Output the (X, Y) coordinate of the center of the cell containing the given text.  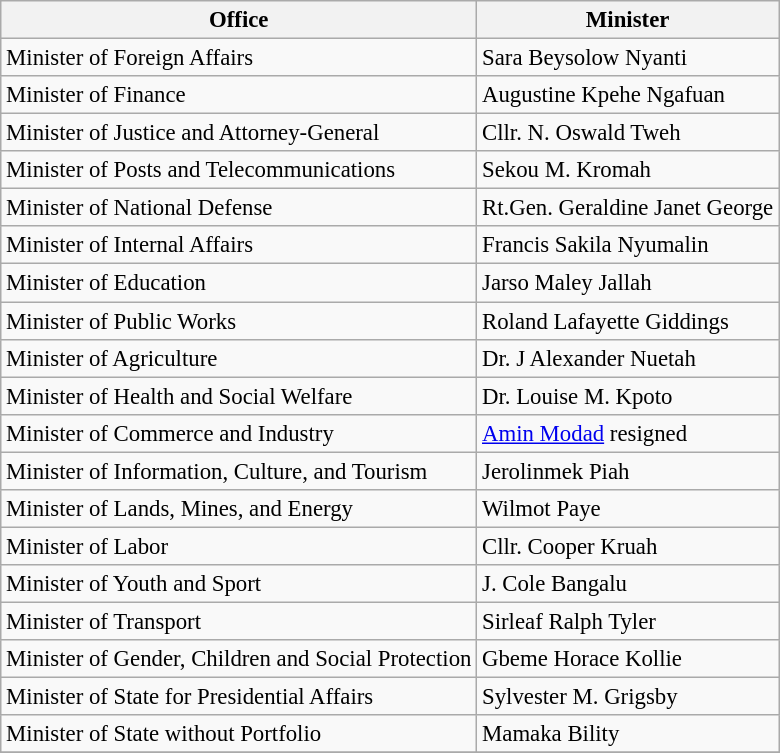
Jarso Maley Jallah (628, 283)
Gbeme Horace Kollie (628, 659)
Minister of Commerce and Industry (239, 433)
Minister of Youth and Sport (239, 584)
Minister of National Defense (239, 208)
Minister of Justice and Attorney-General (239, 133)
Minister of Internal Affairs (239, 245)
Francis Sakila Nyumalin (628, 245)
Minister of Gender, Children and Social Protection (239, 659)
Minister of Foreign Affairs (239, 58)
Wilmot Paye (628, 509)
Minister of Public Works (239, 321)
Sirleaf Ralph Tyler (628, 621)
J. Cole Bangalu (628, 584)
Minister of Education (239, 283)
Minister of Posts and Telecommunications (239, 170)
Dr. J Alexander Nuetah (628, 358)
Minister of Health and Social Welfare (239, 396)
Minister of State without Portfolio (239, 734)
Dr. Louise M. Kpoto (628, 396)
Minister of Labor (239, 546)
Minister (628, 20)
Jerolinmek Piah (628, 471)
Office (239, 20)
Rt.Gen. Geraldine Janet George (628, 208)
Minister of Finance (239, 95)
Minister of Information, Culture, and Tourism (239, 471)
Mamaka Bility (628, 734)
Amin Modad resigned (628, 433)
Augustine Kpehe Ngafuan (628, 95)
Minister of State for Presidential Affairs (239, 697)
Sara Beysolow Nyanti (628, 58)
Sylvester M. Grigsby (628, 697)
Sekou M. Kromah (628, 170)
Minister of Agriculture (239, 358)
Minister of Transport (239, 621)
Minister of Lands, Mines, and Energy (239, 509)
Cllr. N. Oswald Tweh (628, 133)
Roland Lafayette Giddings (628, 321)
Cllr. Cooper Kruah (628, 546)
